Find where the given text appears and provide that cell's center as (x, y) coordinate. 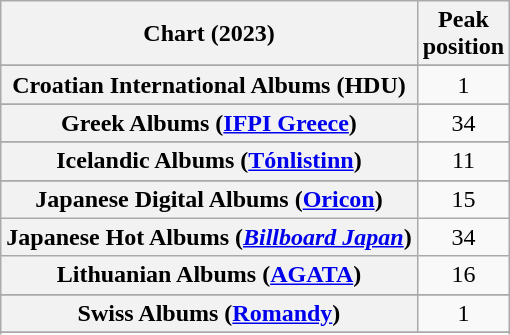
16 (463, 275)
Peakposition (463, 34)
Japanese Digital Albums (Oricon) (209, 199)
Icelandic Albums (Tónlistinn) (209, 161)
Croatian International Albums (HDU) (209, 85)
Japanese Hot Albums (Billboard Japan) (209, 237)
Chart (2023) (209, 34)
15 (463, 199)
11 (463, 161)
Lithuanian Albums (AGATA) (209, 275)
Swiss Albums (Romandy) (209, 313)
Greek Albums (IFPI Greece) (209, 123)
